Determine the [X, Y] coordinate at the center of the cell enclosing the given text.  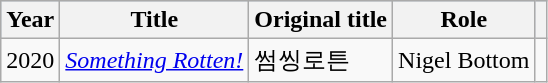
Nigel Bottom [464, 60]
Title [154, 20]
썸씽로튼 [321, 60]
Role [464, 20]
Something Rotten! [154, 60]
2020 [30, 60]
Year [30, 20]
Original title [321, 20]
